For the text-containing cell, return its midpoint in (X, Y) coordinate format. 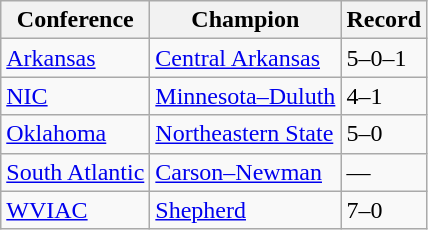
7–0 (384, 210)
Minnesota–Duluth (246, 96)
Carson–Newman (246, 172)
Northeastern State (246, 134)
NIC (76, 96)
Oklahoma (76, 134)
WVIAC (76, 210)
4–1 (384, 96)
5–0–1 (384, 58)
Shepherd (246, 210)
South Atlantic (76, 172)
5–0 (384, 134)
Champion (246, 20)
Record (384, 20)
— (384, 172)
Conference (76, 20)
Central Arkansas (246, 58)
Arkansas (76, 58)
